Locate the cell with the specified text and output its [x, y] center coordinate. 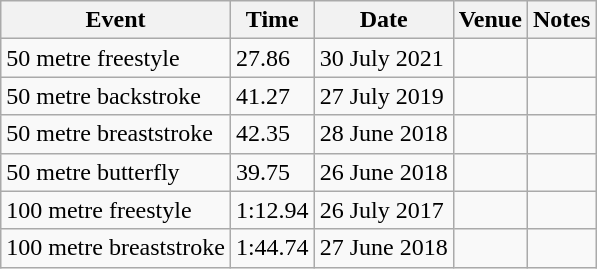
100 metre freestyle [116, 210]
27 July 2019 [384, 96]
26 July 2017 [384, 210]
41.27 [272, 96]
Notes [561, 20]
Event [116, 20]
Time [272, 20]
50 metre butterfly [116, 172]
50 metre backstroke [116, 96]
1:12.94 [272, 210]
Venue [490, 20]
50 metre freestyle [116, 58]
50 metre breaststroke [116, 134]
100 metre breaststroke [116, 248]
26 June 2018 [384, 172]
30 July 2021 [384, 58]
27.86 [272, 58]
42.35 [272, 134]
28 June 2018 [384, 134]
39.75 [272, 172]
Date [384, 20]
1:44.74 [272, 248]
27 June 2018 [384, 248]
